Extract the (X, Y) coordinate from the center of the cell holding the provided text.  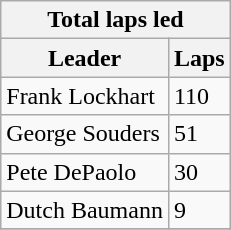
Frank Lockhart (85, 96)
Leader (85, 58)
Pete DePaolo (85, 172)
George Souders (85, 134)
Dutch Baumann (85, 210)
51 (199, 134)
30 (199, 172)
Laps (199, 58)
9 (199, 210)
Total laps led (116, 20)
110 (199, 96)
